Provide the (X, Y) coordinate of the cell's center where the given text is located.  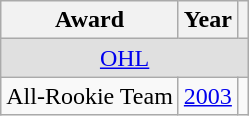
Year (208, 20)
2003 (208, 96)
Award (90, 20)
All-Rookie Team (90, 96)
OHL (125, 58)
